Return the [x, y] coordinate for the center point of the cell that contains the specified text.  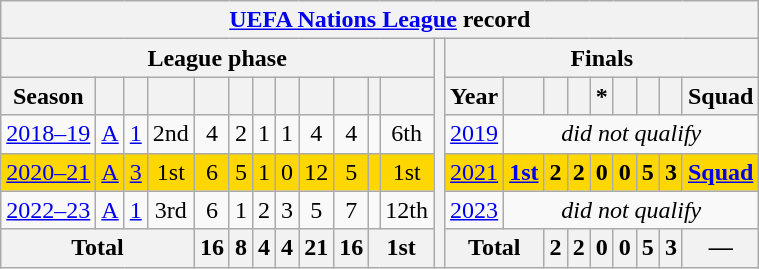
12th [407, 210]
2019 [474, 134]
3rd [170, 210]
League phase [218, 58]
UEFA Nations League record [380, 20]
Finals [602, 58]
2018–19 [48, 134]
8 [240, 248]
2023 [474, 210]
Year [474, 96]
— [720, 248]
* [602, 96]
2022–23 [48, 210]
21 [316, 248]
12 [316, 172]
2021 [474, 172]
2nd [170, 134]
Season [48, 96]
7 [352, 210]
6th [407, 134]
2020–21 [48, 172]
